Identify which cell holds the provided text, then report its (X, Y) central coordinate. 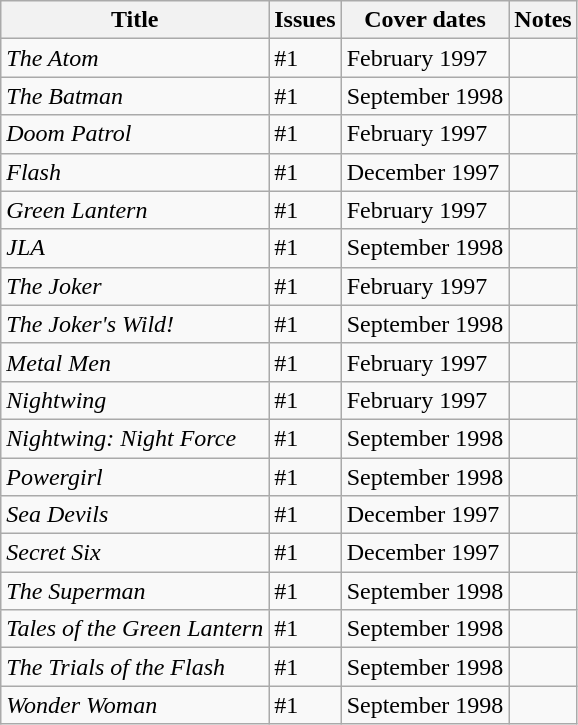
Sea Devils (135, 515)
Doom Patrol (135, 134)
Cover dates (425, 20)
Green Lantern (135, 210)
Flash (135, 172)
Wonder Woman (135, 705)
Powergirl (135, 477)
Notes (543, 20)
JLA (135, 248)
The Batman (135, 96)
The Joker (135, 286)
Title (135, 20)
Metal Men (135, 362)
Nightwing (135, 400)
The Superman (135, 591)
Tales of the Green Lantern (135, 629)
Issues (305, 20)
The Joker's Wild! (135, 324)
The Trials of the Flash (135, 667)
Nightwing: Night Force (135, 438)
Secret Six (135, 553)
The Atom (135, 58)
